Return (X, Y) of the center of cell containing provided text 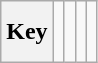
Key (27, 32)
